Output the [X, Y] coordinate of the center of the cell containing the given text.  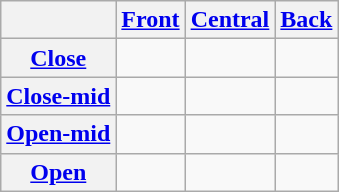
Close-mid [58, 96]
Open-mid [58, 134]
Open [58, 172]
Central [230, 20]
Back [306, 20]
Close [58, 58]
Front [150, 20]
